Search for the cell housing the specified text and yield its (X, Y) center coordinate. 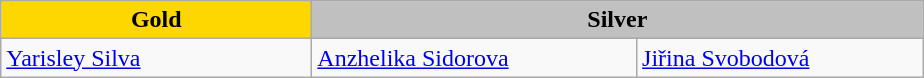
Jiřina Svobodová (780, 58)
Silver (618, 20)
Anzhelika Sidorova (474, 58)
Gold (156, 20)
Yarisley Silva (156, 58)
